Output the (X, Y) coordinate of the center of the cell containing the given text.  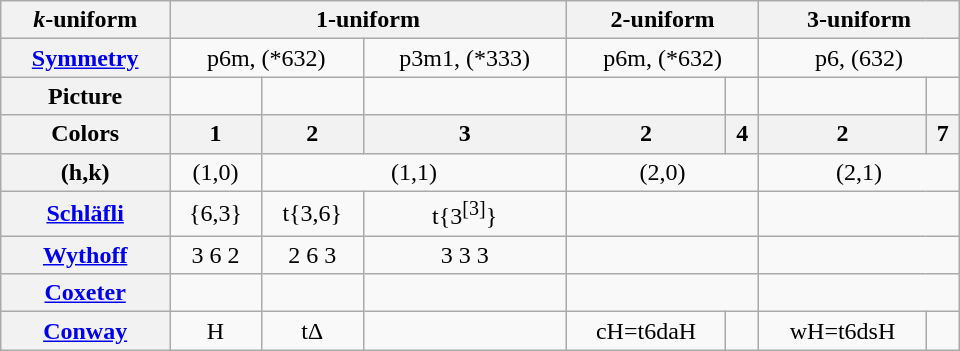
7 (942, 134)
1-uniform (368, 20)
(1,1) (414, 172)
Conway (86, 331)
Wythoff (86, 255)
3-uniform (859, 20)
Picture (86, 96)
k-uniform (86, 20)
2 6 3 (312, 255)
t{3[3]} (464, 214)
cH=t6daH (646, 331)
2-uniform (662, 20)
tΔ (312, 331)
(h,k) (86, 172)
(1,0) (216, 172)
{6,3} (216, 214)
H (216, 331)
Schläfli (86, 214)
(2,0) (662, 172)
1 (216, 134)
(2,1) (859, 172)
Coxeter (86, 293)
wH=t6dsH (842, 331)
Colors (86, 134)
3 3 3 (464, 255)
p6, (632) (859, 58)
3 (464, 134)
p3m1, (*333) (464, 58)
3 6 2 (216, 255)
4 (742, 134)
t{3,6} (312, 214)
Symmetry (86, 58)
